Find where the given text appears and provide that cell's center as (x, y) coordinate. 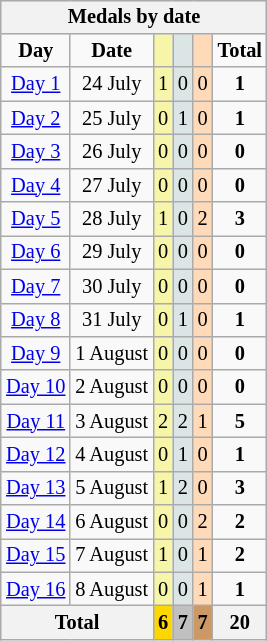
Day 14 (36, 522)
26 July (112, 152)
5 August (112, 488)
6 (163, 623)
4 August (112, 455)
Day 4 (36, 185)
Date (112, 51)
6 August (112, 522)
29 July (112, 253)
3 August (112, 421)
Day 3 (36, 152)
27 July (112, 185)
Day 10 (36, 387)
Day (36, 51)
Medals by date (134, 17)
8 August (112, 589)
30 July (112, 286)
Day 5 (36, 219)
7 August (112, 556)
Day 8 (36, 320)
Day 13 (36, 488)
24 July (112, 84)
Day 16 (36, 589)
Day 7 (36, 286)
Day 1 (36, 84)
Day 11 (36, 421)
25 July (112, 118)
Day 9 (36, 354)
5 (240, 421)
Day 6 (36, 253)
20 (240, 623)
1 August (112, 354)
Day 12 (36, 455)
Day 2 (36, 118)
Day 15 (36, 556)
31 July (112, 320)
28 July (112, 219)
2 August (112, 387)
